Locate the cell with the specified text and output its (X, Y) center coordinate. 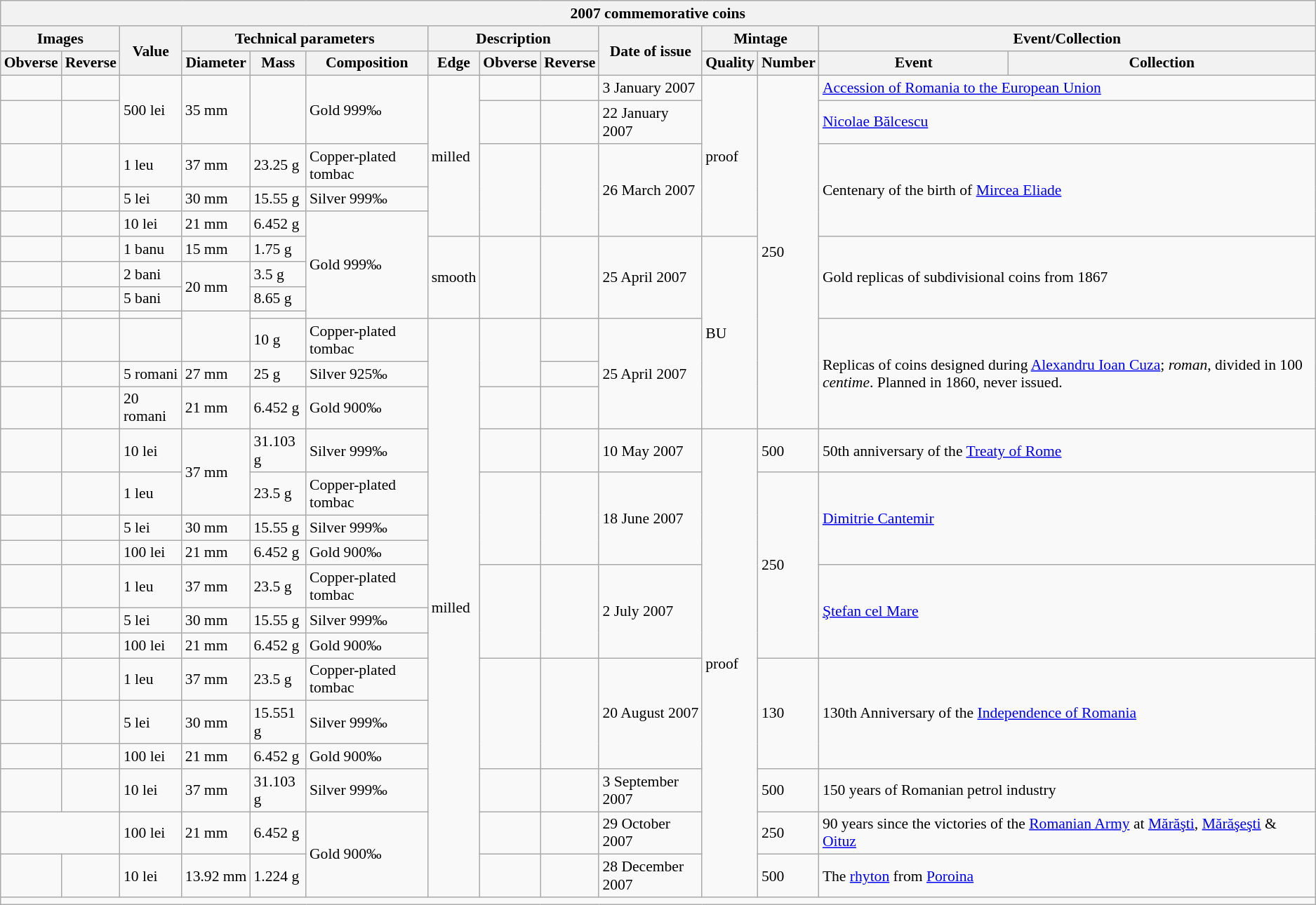
20 August 2007 (650, 713)
2007 commemorative coins (658, 13)
Nicolae Bălcescu (1067, 122)
2 bani (151, 274)
5 bani (151, 299)
130 (789, 713)
90 years since the victories of the Romanian Army at Mărăşti, Mărăşeşti & Oituz (1067, 833)
The rhyton from Poroina (1067, 876)
1.75 g (278, 249)
Replicas of coins designed during Alexandru Ioan Cuza; roman, divided in 100 centime. Planned in 1860, never issued. (1067, 374)
35 mm (216, 109)
1.224 g (278, 876)
Quality (730, 63)
28 December 2007 (650, 876)
Mintage (761, 39)
Technical parameters (305, 39)
Collection (1162, 63)
Silver 925‰ (367, 374)
Dimitrie Cantemir (1067, 518)
Accession of Romania to the European Union (1067, 88)
Images (60, 39)
150 years of Romanian petrol industry (1067, 790)
Date of issue (650, 51)
18 June 2007 (650, 518)
2 July 2007 (650, 612)
23.25 g (278, 166)
26 March 2007 (650, 190)
3 January 2007 (650, 88)
Event/Collection (1067, 39)
Composition (367, 63)
22 January 2007 (650, 122)
Description (514, 39)
8.65 g (278, 299)
Value (151, 51)
3.5 g (278, 274)
1 banu (151, 249)
20 mm (216, 286)
Number (789, 63)
Mass (278, 63)
Event (914, 63)
15.551 g (278, 723)
Ştefan cel Mare (1067, 612)
5 romani (151, 374)
Diameter (216, 63)
BU (730, 333)
29 October 2007 (650, 833)
500 lei (151, 109)
Edge (454, 63)
3 September 2007 (650, 790)
Gold replicas of subdivisional coins from 1867 (1067, 278)
smooth (454, 278)
20 romani (151, 408)
25 g (278, 374)
13.92 mm (216, 876)
10 g (278, 340)
50th anniversary of the Treaty of Rome (1067, 450)
27 mm (216, 374)
15 mm (216, 249)
10 May 2007 (650, 450)
Centenary of the birth of Mircea Eliade (1067, 190)
130th Anniversary of the Independence of Romania (1067, 713)
